Detect which cell encompasses the target text, then output its [x, y] center coordinate. 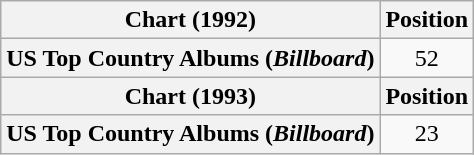
Chart (1993) [190, 96]
23 [427, 134]
Chart (1992) [190, 20]
52 [427, 58]
